Return the [x, y] coordinate for the center point of the cell that contains the specified text.  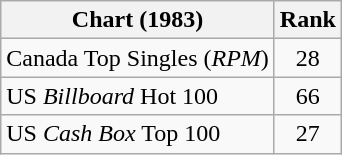
Chart (1983) [138, 20]
66 [308, 96]
US Cash Box Top 100 [138, 134]
Canada Top Singles (RPM) [138, 58]
28 [308, 58]
Rank [308, 20]
27 [308, 134]
US Billboard Hot 100 [138, 96]
